Scan for the cell matching the given text and deliver its [X, Y] coordinate at center. 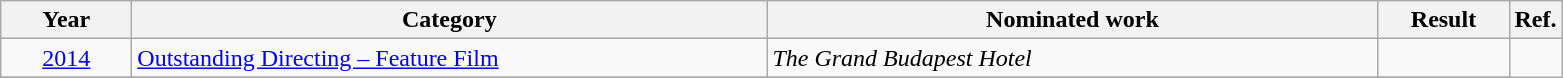
The Grand Budapest Hotel [1072, 58]
Nominated work [1072, 20]
2014 [66, 58]
Outstanding Directing – Feature Film [450, 58]
Ref. [1536, 20]
Result [1444, 20]
Year [66, 20]
Category [450, 20]
